Return (X, Y) of the center of cell containing provided text 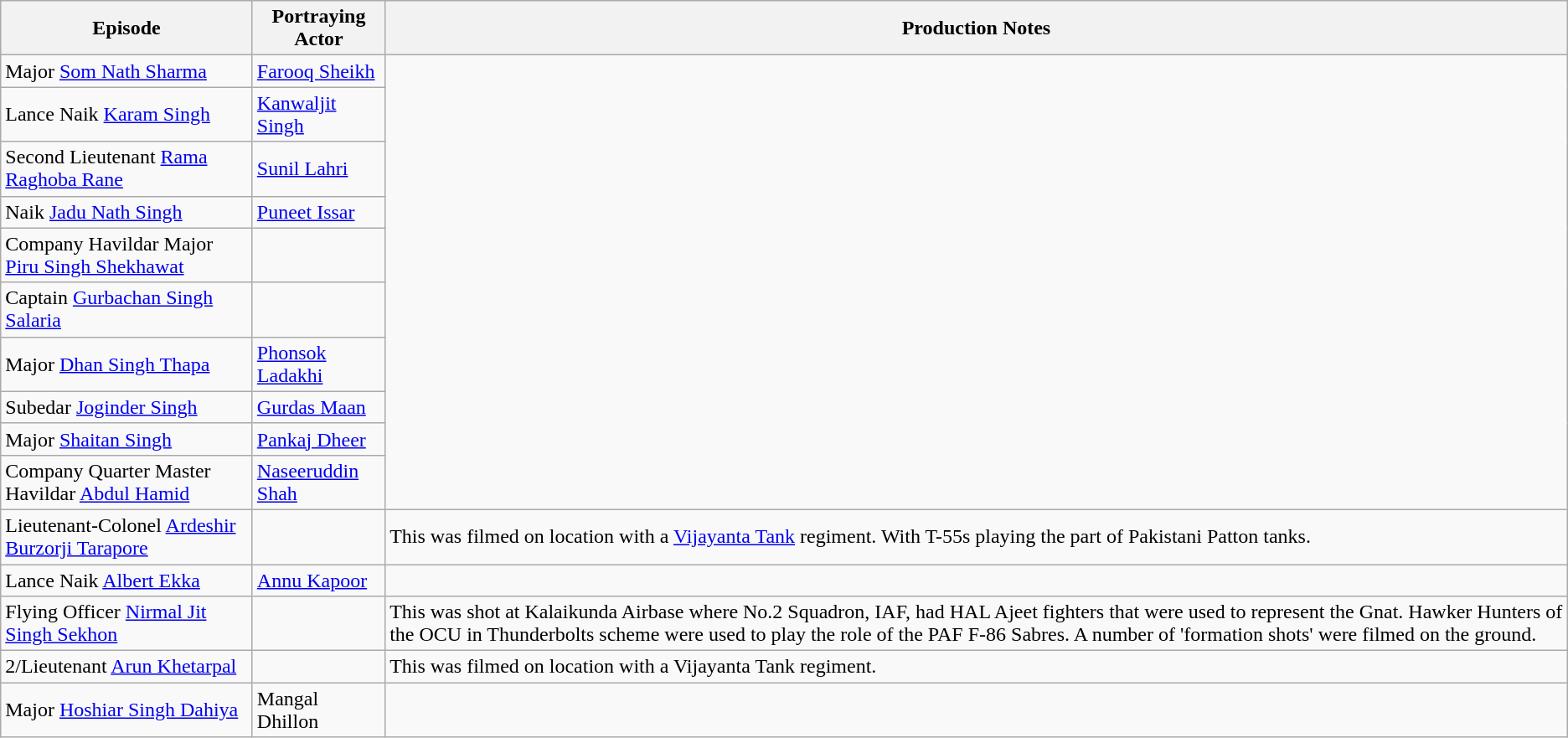
Portraying Actor (318, 28)
Naseeruddin Shah (318, 483)
Annu Kapoor (318, 581)
Episode (127, 28)
Captain Gurbachan Singh Salaria (127, 310)
Phonsok Ladakhi (318, 364)
Puneet Issar (318, 212)
Farooq Sheikh (318, 71)
Production Notes (977, 28)
Company Quarter Master Havildar Abdul Hamid (127, 483)
Naik Jadu Nath Singh (127, 212)
Lance Naik Karam Singh (127, 114)
Lance Naik Albert Ekka (127, 581)
Mangal Dhillon (318, 710)
Gurdas Maan (318, 407)
Major Shaitan Singh (127, 439)
Major Dhan Singh Thapa (127, 364)
Company Havildar Major Piru Singh Shekhawat (127, 255)
Flying Officer Nirmal Jit Singh Sekhon (127, 623)
Major Hoshiar Singh Dahiya (127, 710)
Sunil Lahri (318, 169)
Major Som Nath Sharma (127, 71)
This was filmed on location with a Vijayanta Tank regiment. With T-55s playing the part of Pakistani Patton tanks. (977, 536)
Lieutenant-Colonel Ardeshir Burzorji Tarapore (127, 536)
This was filmed on location with a Vijayanta Tank regiment. (977, 667)
Second Lieutenant Rama Raghoba Rane (127, 169)
Kanwaljit Singh (318, 114)
2/Lieutenant Arun Khetarpal (127, 667)
Pankaj Dheer (318, 439)
Subedar Joginder Singh (127, 407)
